Capture the cell that displays the provided text and extract its (X, Y) central coordinate. 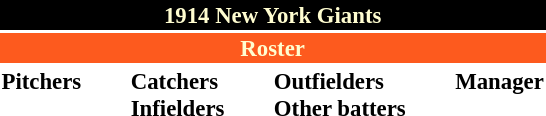
Roster (272, 48)
1914 New York Giants (272, 15)
